Identify which cell holds the provided text, then report its [X, Y] central coordinate. 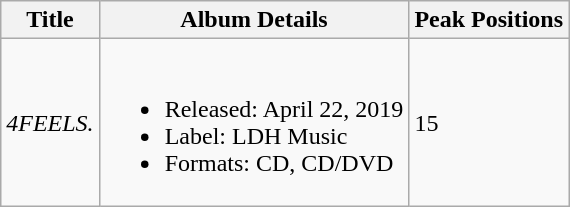
15 [489, 122]
Released: April 22, 2019Label: LDH MusicFormats: CD, CD/DVD [254, 122]
4FEELS. [50, 122]
Album Details [254, 20]
Title [50, 20]
Peak Positions [489, 20]
